Extract the (x, y) coordinate from the center of the cell holding the provided text.  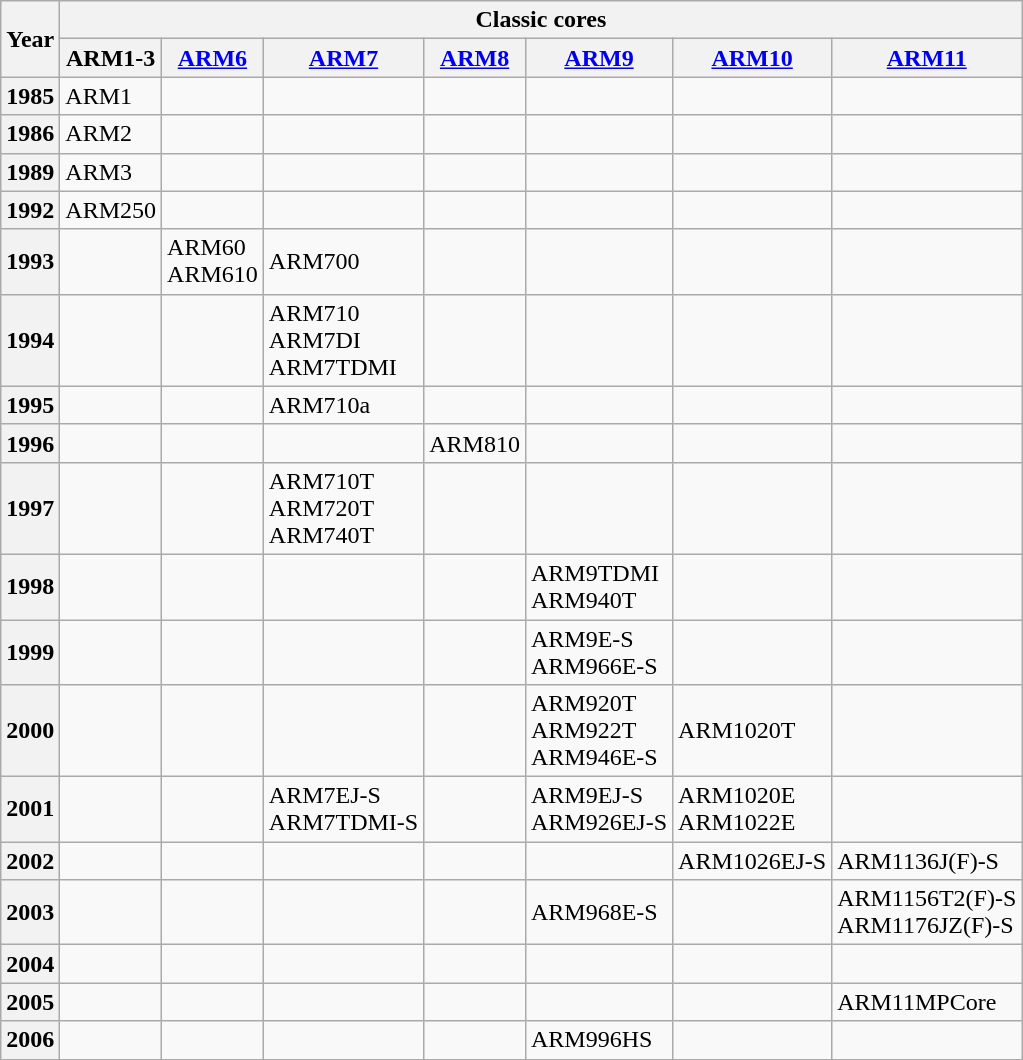
ARM700 (343, 262)
1986 (30, 134)
1989 (30, 172)
ARM1026EJ-S (752, 861)
Year (30, 39)
ARM8 (475, 58)
1996 (30, 443)
2006 (30, 1040)
ARM810 (475, 443)
ARM60ARM610 (213, 262)
ARM11MPCore (927, 1002)
ARM1020EARM1022E (752, 810)
ARM3 (111, 172)
ARM11 (927, 58)
2001 (30, 810)
1999 (30, 652)
ARM2 (111, 134)
ARM1-3 (111, 58)
ARM9E-SARM966E-S (598, 652)
2005 (30, 1002)
ARM920TARM922TARM946E-S (598, 731)
1985 (30, 96)
2003 (30, 912)
ARM7 (343, 58)
1998 (30, 586)
ARM250 (111, 210)
ARM10 (752, 58)
ARM710a (343, 405)
Classic cores (541, 20)
ARM1020T (752, 731)
1994 (30, 340)
ARM1136J(F)-S (927, 861)
ARM9TDMIARM940T (598, 586)
ARM968E-S (598, 912)
ARM1156T2(F)-SARM1176JZ(F)-S (927, 912)
ARM1 (111, 96)
2002 (30, 861)
ARM6 (213, 58)
1997 (30, 508)
1993 (30, 262)
ARM9 (598, 58)
1995 (30, 405)
2004 (30, 964)
ARM9EJ-SARM926EJ-S (598, 810)
ARM710ARM7DIARM7TDMI (343, 340)
1992 (30, 210)
2000 (30, 731)
ARM710TARM720TARM740T (343, 508)
ARM7EJ-SARM7TDMI-S (343, 810)
ARM996HS (598, 1040)
